Scan for the cell matching the given text and deliver its [X, Y] coordinate at center. 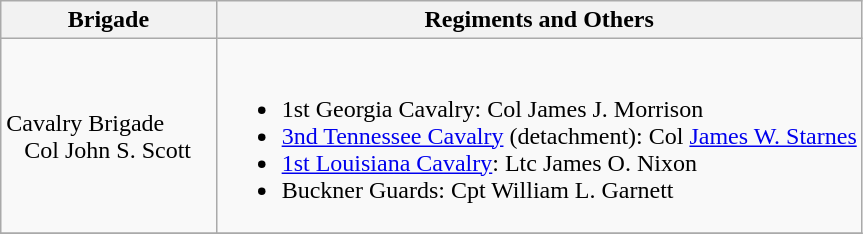
Regiments and Others [539, 20]
Cavalry Brigade Col John S. Scott [108, 136]
Brigade [108, 20]
